Identify which cell holds the provided text, then report its (x, y) central coordinate. 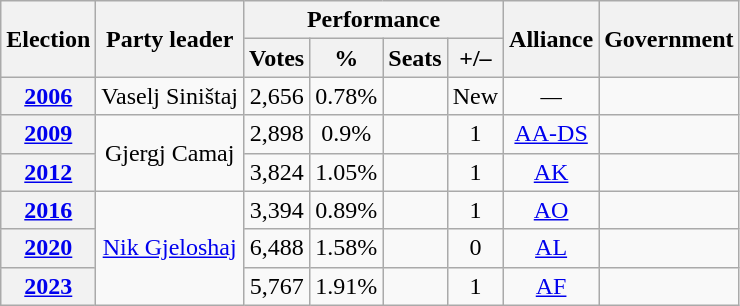
2023 (48, 286)
1.05% (346, 172)
Party leader (170, 39)
Government (669, 39)
0.78% (346, 96)
3,394 (277, 210)
— (552, 96)
AA-DS (552, 134)
Alliance (552, 39)
2020 (48, 248)
0.9% (346, 134)
Gjergj Camaj (170, 153)
+/– (475, 58)
Election (48, 39)
Nik Gjeloshaj (170, 248)
Seats (415, 58)
New (475, 96)
Vaselj Siništaj (170, 96)
2,656 (277, 96)
2006 (48, 96)
1.58% (346, 248)
Performance (374, 20)
AO (552, 210)
2016 (48, 210)
AK (552, 172)
AF (552, 286)
0.89% (346, 210)
0 (475, 248)
6,488 (277, 248)
AL (552, 248)
2009 (48, 134)
Votes (277, 58)
2012 (48, 172)
2,898 (277, 134)
% (346, 58)
3,824 (277, 172)
5,767 (277, 286)
1.91% (346, 286)
